From the cell containing the given text, extract its center point as [x, y] coordinate. 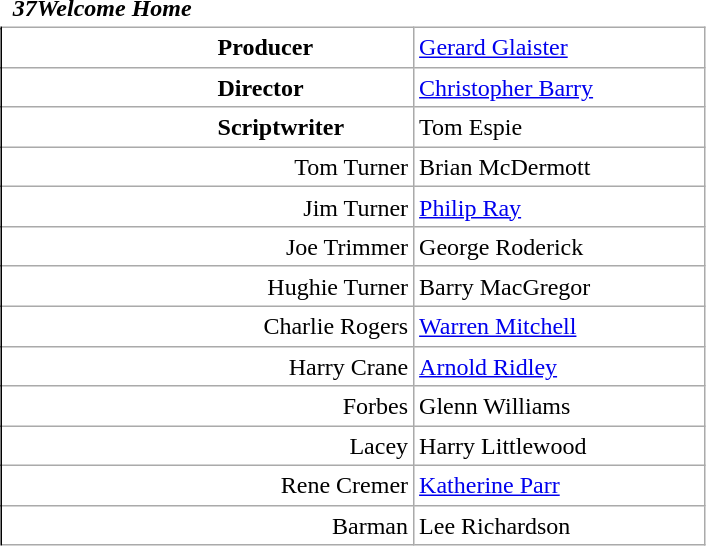
Harry Littlewood [560, 446]
Charlie Rogers [208, 326]
Lacey [208, 446]
Gerard Glaister [560, 47]
Hughie Turner [208, 286]
Katherine Parr [560, 486]
George Roderick [560, 247]
Harry Crane [208, 366]
Barman [208, 525]
Tom Espie [560, 127]
Forbes [208, 406]
Philip Ray [560, 207]
Barry MacGregor [560, 286]
Producer [208, 47]
Tom Turner [208, 167]
Warren Mitchell [560, 326]
Director [208, 87]
Arnold Ridley [560, 366]
Lee Richardson [560, 525]
Jim Turner [208, 207]
Glenn Williams [560, 406]
Joe Trimmer [208, 247]
Christopher Barry [560, 87]
Rene Cremer [208, 486]
Brian McDermott [560, 167]
Scriptwriter [208, 127]
